Provide the [X, Y] coordinate of the cell's center where the given text is located.  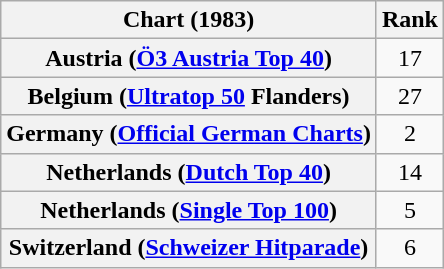
6 [410, 248]
14 [410, 172]
Rank [410, 20]
5 [410, 210]
Switzerland (Schweizer Hitparade) [189, 248]
2 [410, 134]
Chart (1983) [189, 20]
Netherlands (Single Top 100) [189, 210]
Germany (Official German Charts) [189, 134]
Belgium (Ultratop 50 Flanders) [189, 96]
27 [410, 96]
Netherlands (Dutch Top 40) [189, 172]
Austria (Ö3 Austria Top 40) [189, 58]
17 [410, 58]
